Return (X, Y) of the center of cell containing provided text 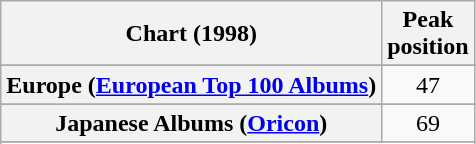
Europe (European Top 100 Albums) (192, 85)
Japanese Albums (Oricon) (192, 123)
Chart (1998) (192, 34)
47 (428, 85)
Peakposition (428, 34)
69 (428, 123)
